Find where the given text appears and provide that cell's center as (X, Y) coordinate. 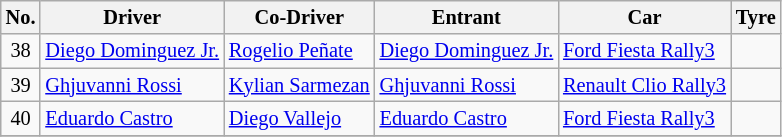
39 (21, 85)
38 (21, 51)
Co-Driver (300, 17)
Renault Clio Rally3 (644, 85)
Rogelio Peñate (300, 51)
Driver (132, 17)
Car (644, 17)
Diego Vallejo (300, 118)
Tyre (756, 17)
Entrant (467, 17)
No. (21, 17)
Kylian Sarmezan (300, 85)
40 (21, 118)
